Return the [X, Y] coordinate for the center point of the cell that contains the specified text.  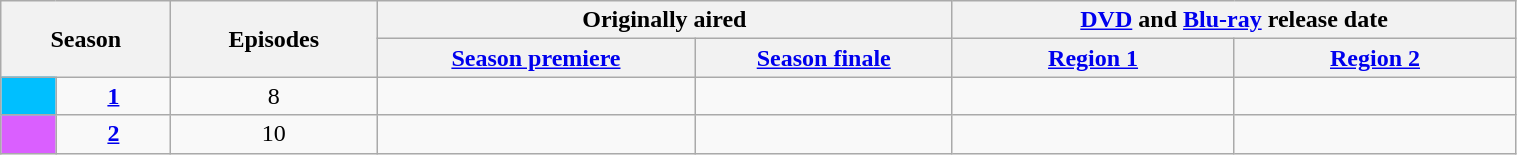
DVD and Blu-ray release date [1234, 20]
Season premiere [536, 58]
8 [274, 96]
Originally aired [665, 20]
10 [274, 134]
Season [86, 39]
1 [114, 96]
Region 2 [1375, 58]
2 [114, 134]
Season finale [824, 58]
Episodes [274, 39]
Region 1 [1093, 58]
